Pinpoint the cell where the given text exists, returning its [x, y] midpoint coordinate. 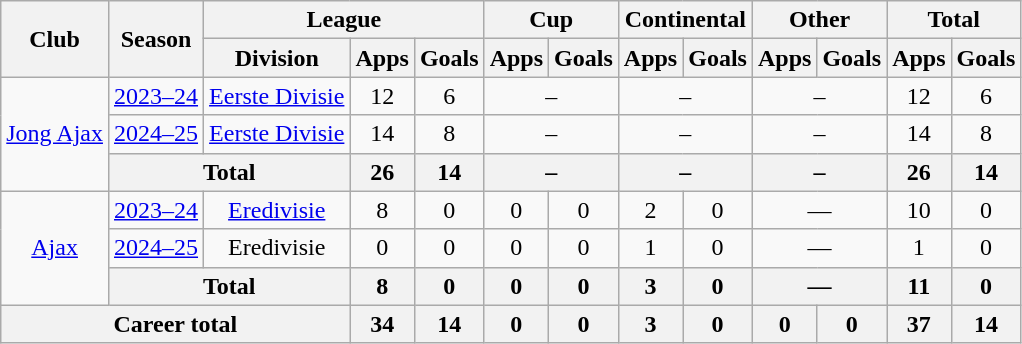
Division [277, 58]
Career total [176, 324]
2 [650, 210]
Jong Ajax [55, 134]
10 [919, 210]
34 [382, 324]
League [344, 20]
Season [156, 39]
Other [819, 20]
Club [55, 39]
11 [919, 286]
Continental [685, 20]
Cup [551, 20]
37 [919, 324]
Ajax [55, 248]
